Determine the [X, Y] coordinate at the center of the cell enclosing the given text.  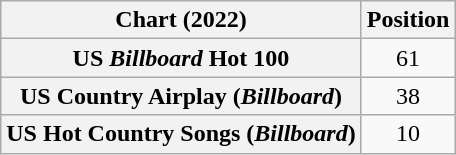
Chart (2022) [181, 20]
US Country Airplay (Billboard) [181, 96]
61 [408, 58]
Position [408, 20]
38 [408, 96]
US Billboard Hot 100 [181, 58]
US Hot Country Songs (Billboard) [181, 134]
10 [408, 134]
